Identify which cell holds the provided text, then report its (x, y) central coordinate. 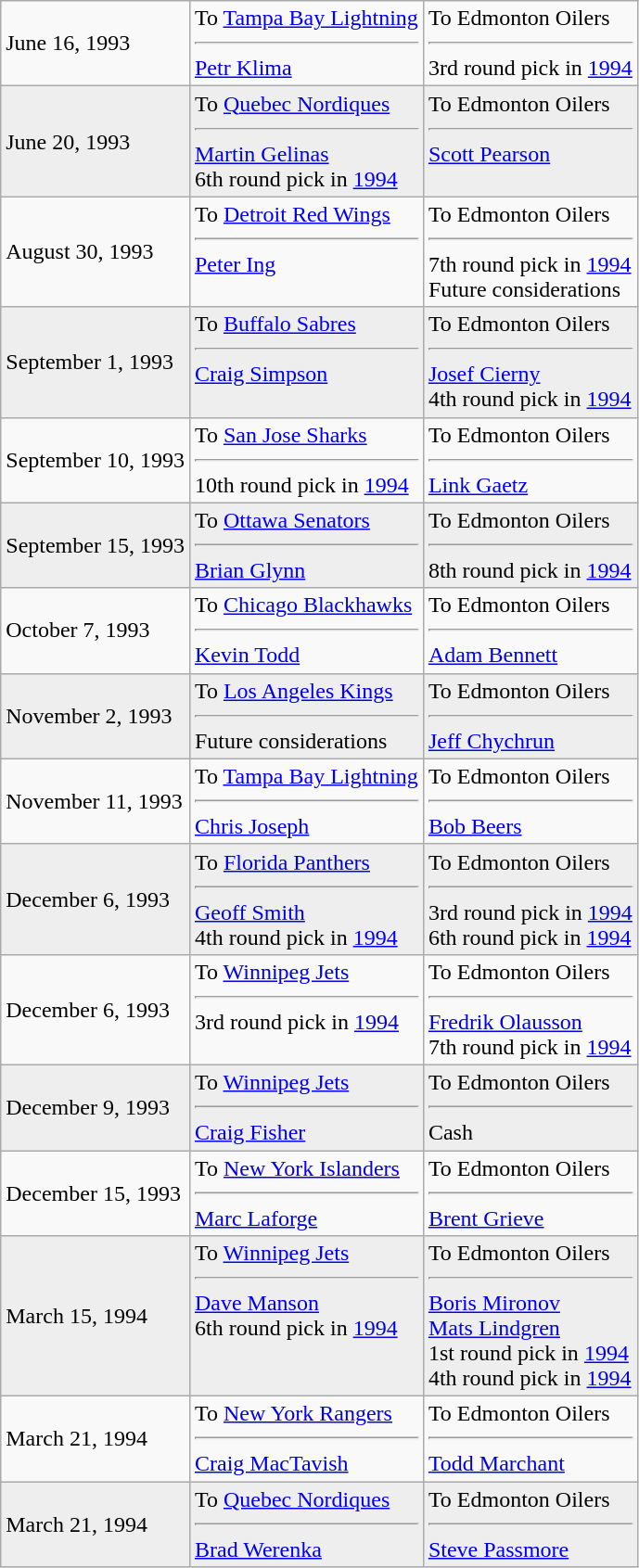
To New York RangersCraig MacTavish (306, 1439)
To Quebec NordiquesBrad Werenka (306, 1524)
To Edmonton Oilers3rd round pick in 19946th round pick in 1994 (530, 899)
To Edmonton Oilers8th round pick in 1994 (530, 545)
To Edmonton OilersBob Beers (530, 801)
To San Jose Sharks10th round pick in 1994 (306, 460)
June 20, 1993 (96, 141)
October 7, 1993 (96, 631)
To Edmonton OilersAdam Bennett (530, 631)
To Edmonton OilersSteve Passmore (530, 1524)
To Buffalo SabresCraig Simpson (306, 362)
To Florida PanthersGeoff Smith4th round pick in 1994 (306, 899)
To Quebec NordiquesMartin Gelinas6th round pick in 1994 (306, 141)
To Winnipeg Jets3rd round pick in 1994 (306, 1009)
To Edmonton OilersBoris MironovMats Lindgren1st round pick in 19944th round pick in 1994 (530, 1317)
December 9, 1993 (96, 1107)
March 15, 1994 (96, 1317)
To Edmonton Oilers7th round pick in 1994Future considerations (530, 252)
To Tampa Bay LightningPetr Klima (306, 44)
To Ottawa SenatorsBrian Glynn (306, 545)
To Edmonton OilersJeff Chychrun (530, 716)
August 30, 1993 (96, 252)
To Edmonton OilersScott Pearson (530, 141)
To Edmonton OilersBrent Grieve (530, 1192)
To Edmonton OilersTodd Marchant (530, 1439)
To New York IslandersMarc Laforge (306, 1192)
To Winnipeg JetsCraig Fisher (306, 1107)
November 2, 1993 (96, 716)
To Tampa Bay LightningChris Joseph (306, 801)
June 16, 1993 (96, 44)
To Chicago BlackhawksKevin Todd (306, 631)
September 15, 1993 (96, 545)
November 11, 1993 (96, 801)
September 10, 1993 (96, 460)
To Winnipeg JetsDave Manson6th round pick in 1994 (306, 1317)
To Edmonton OilersJosef Cierny4th round pick in 1994 (530, 362)
To Edmonton OilersLink Gaetz (530, 460)
To Edmonton OilersFredrik Olausson7th round pick in 1994 (530, 1009)
To Edmonton OilersCash (530, 1107)
December 15, 1993 (96, 1192)
To Los Angeles KingsFuture considerations (306, 716)
To Edmonton Oilers3rd round pick in 1994 (530, 44)
September 1, 1993 (96, 362)
To Detroit Red WingsPeter Ing (306, 252)
